Return the (x, y) coordinate for the center point of the cell that contains the specified text.  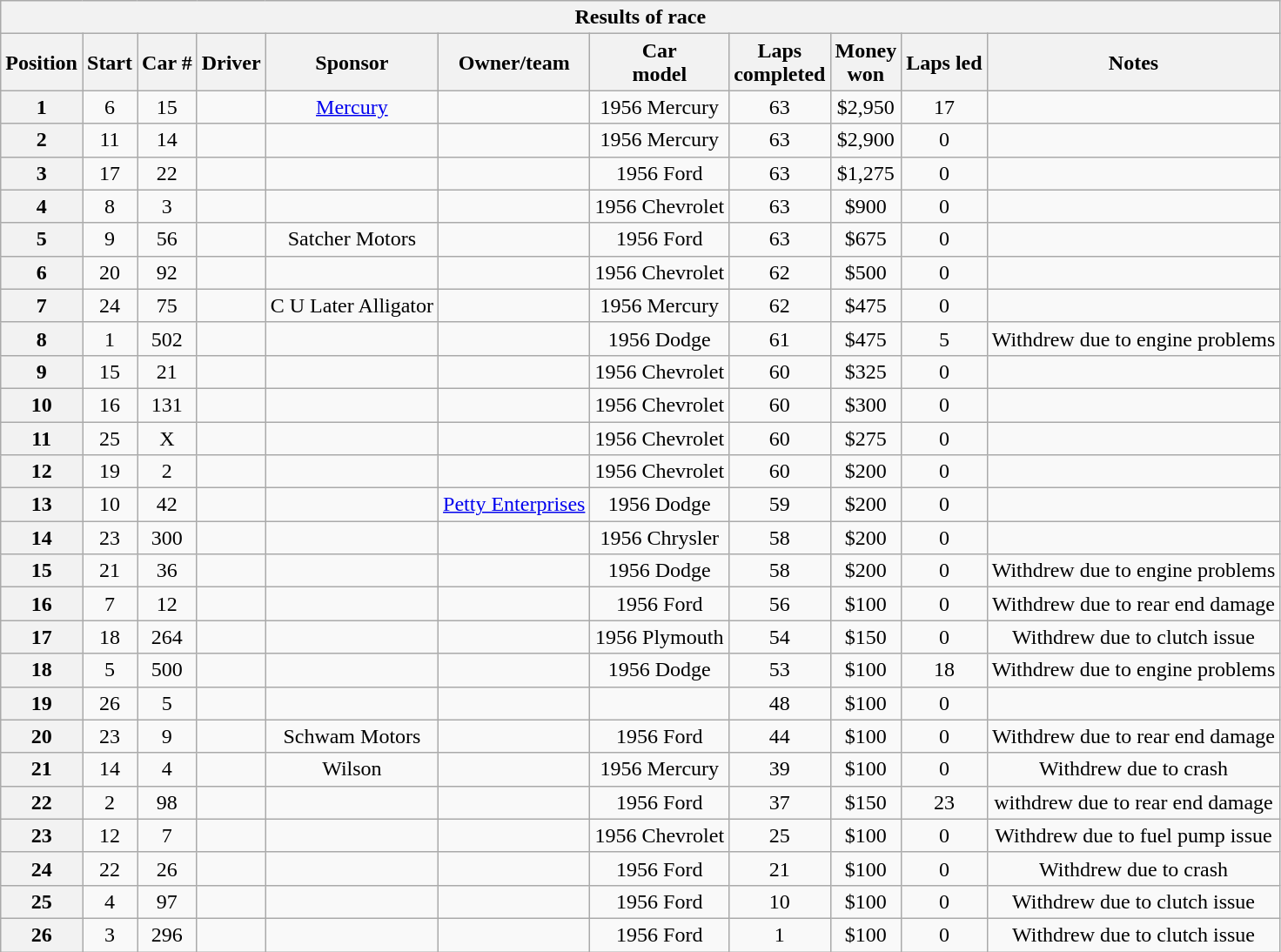
withdrew due to rear end damage (1133, 802)
264 (167, 637)
Schwam Motors (352, 736)
42 (167, 505)
98 (167, 802)
$2,900 (866, 140)
Driver (231, 63)
C U Later Alligator (352, 305)
Results of race (640, 17)
296 (167, 935)
Laps led (944, 63)
54 (780, 637)
Lapscompleted (780, 63)
$275 (866, 438)
75 (167, 305)
Position (42, 63)
1956 Chrysler (660, 538)
$675 (866, 239)
92 (167, 272)
36 (167, 571)
Mercury (352, 107)
39 (780, 769)
Withdrew due to fuel pump issue (1133, 835)
Sponsor (352, 63)
$900 (866, 206)
500 (167, 670)
300 (167, 538)
44 (780, 736)
$500 (866, 272)
Moneywon (866, 63)
1956 Plymouth (660, 637)
131 (167, 405)
Car # (167, 63)
X (167, 438)
Petty Enterprises (514, 505)
Satcher Motors (352, 239)
37 (780, 802)
502 (167, 339)
$325 (866, 372)
61 (780, 339)
Wilson (352, 769)
Owner/team (514, 63)
48 (780, 703)
$2,950 (866, 107)
59 (780, 505)
Notes (1133, 63)
$300 (866, 405)
53 (780, 670)
$1,275 (866, 173)
Carmodel (660, 63)
13 (42, 505)
97 (167, 902)
Start (110, 63)
